Capture the cell that displays the provided text and extract its (x, y) central coordinate. 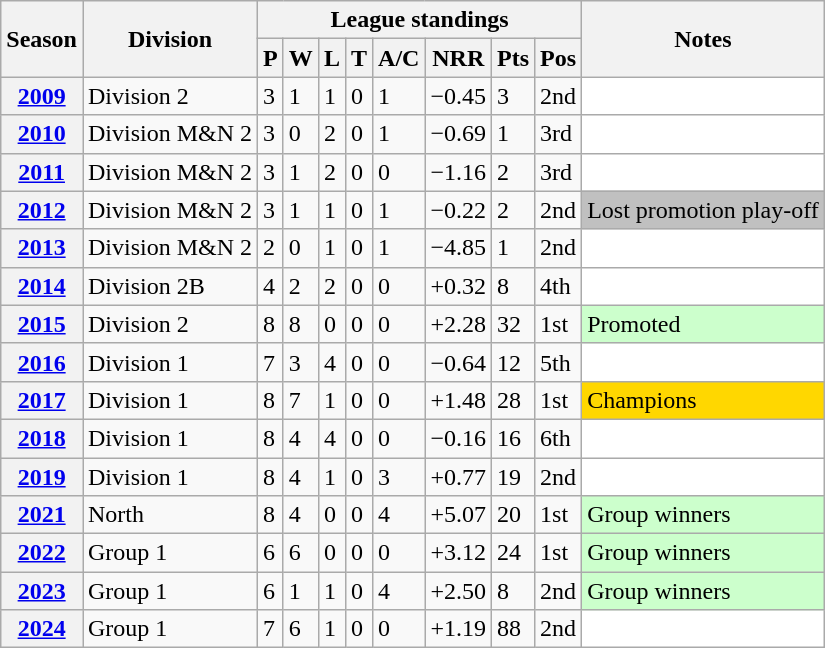
+3.12 (458, 553)
2022 (42, 553)
Lost promotion play-off (704, 210)
−0.64 (458, 362)
2011 (42, 172)
Notes (704, 39)
T (358, 58)
6th (558, 438)
Promoted (704, 324)
16 (514, 438)
+1.19 (458, 629)
5th (558, 362)
2018 (42, 438)
+0.32 (458, 286)
20 (514, 515)
2019 (42, 477)
88 (514, 629)
2009 (42, 96)
−4.85 (458, 248)
+1.48 (458, 400)
2021 (42, 515)
2015 (42, 324)
W (300, 58)
2024 (42, 629)
2016 (42, 362)
A/C (399, 58)
4th (558, 286)
2012 (42, 210)
Division 2B (170, 286)
+2.28 (458, 324)
L (332, 58)
−0.22 (458, 210)
P (271, 58)
Champions (704, 400)
2023 (42, 591)
−0.45 (458, 96)
+0.77 (458, 477)
Pos (558, 58)
2013 (42, 248)
19 (514, 477)
Pts (514, 58)
2014 (42, 286)
League standings (420, 20)
24 (514, 553)
−0.69 (458, 134)
12 (514, 362)
Season (42, 39)
2017 (42, 400)
32 (514, 324)
Division (170, 39)
2010 (42, 134)
+5.07 (458, 515)
+2.50 (458, 591)
North (170, 515)
−1.16 (458, 172)
28 (514, 400)
−0.16 (458, 438)
NRR (458, 58)
